Determine the [X, Y] coordinate at the center of the cell enclosing the given text.  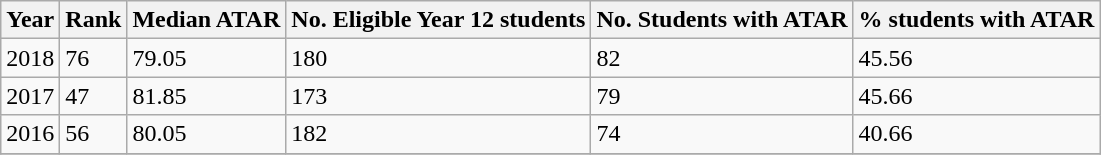
40.66 [976, 134]
47 [94, 96]
2017 [30, 96]
2018 [30, 58]
74 [722, 134]
2016 [30, 134]
Median ATAR [206, 20]
80.05 [206, 134]
76 [94, 58]
Rank [94, 20]
81.85 [206, 96]
82 [722, 58]
No. Students with ATAR [722, 20]
45.66 [976, 96]
173 [438, 96]
56 [94, 134]
182 [438, 134]
79.05 [206, 58]
180 [438, 58]
% students with ATAR [976, 20]
No. Eligible Year 12 students [438, 20]
Year [30, 20]
79 [722, 96]
45.56 [976, 58]
